Determine the [X, Y] coordinate at the center of the cell enclosing the given text.  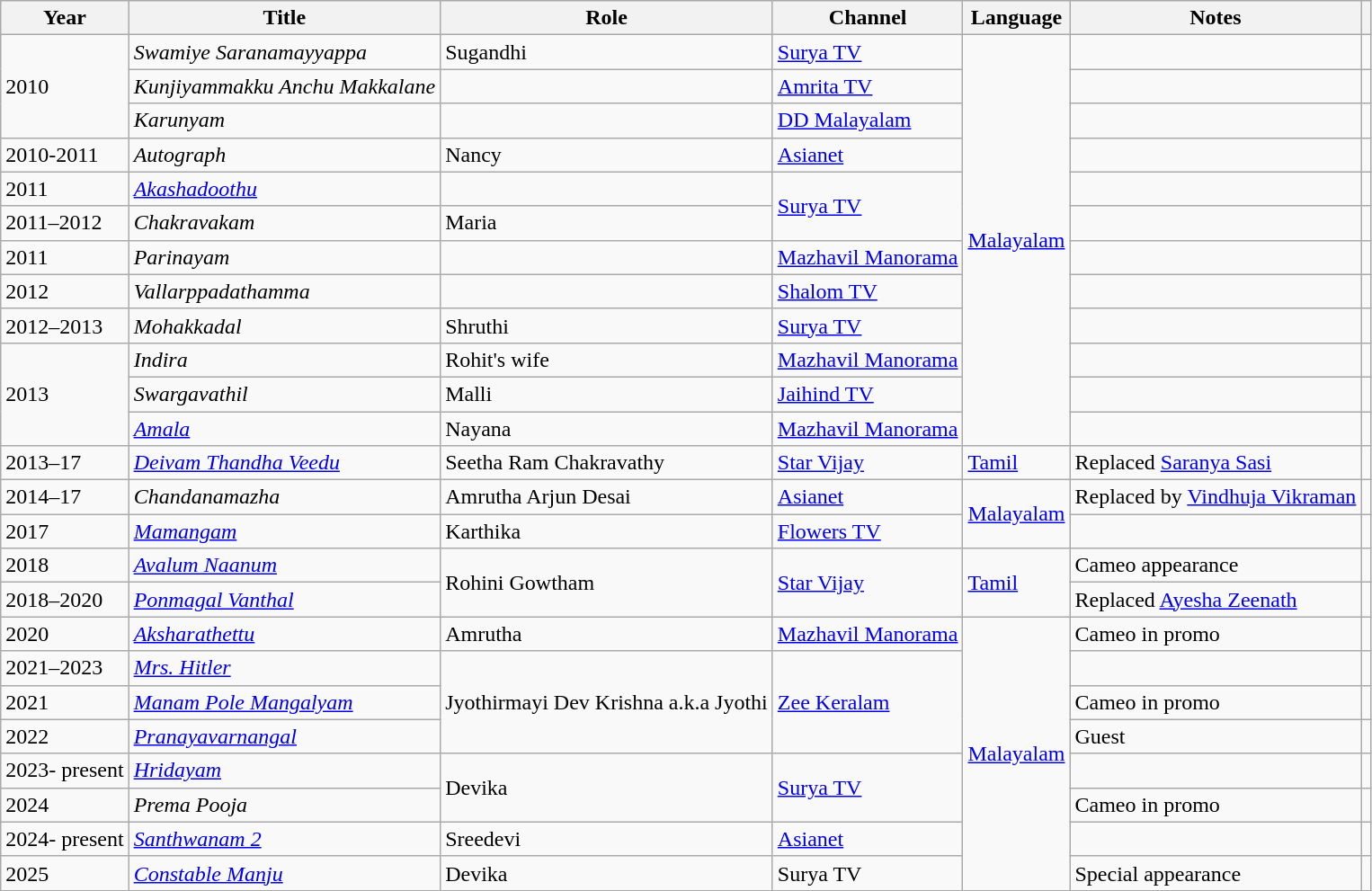
Swamiye Saranamayyappa [284, 52]
Replaced by Vindhuja Vikraman [1216, 497]
Kunjiyammakku Anchu Makkalane [284, 86]
Amrutha [607, 634]
Amrutha Arjun Desai [607, 497]
Parinayam [284, 257]
Manam Pole Mangalyam [284, 702]
Mrs. Hitler [284, 668]
Shruthi [607, 325]
Amala [284, 429]
Indira [284, 360]
2023- present [65, 771]
Deivam Thandha Veedu [284, 463]
Jaihind TV [868, 394]
Constable Manju [284, 873]
2013–17 [65, 463]
Maria [607, 223]
Language [1016, 18]
Shalom TV [868, 291]
2020 [65, 634]
2012 [65, 291]
Rohini Gowtham [607, 583]
Karunyam [284, 120]
2022 [65, 736]
Ponmagal Vanthal [284, 600]
Malli [607, 394]
Replaced Saranya Sasi [1216, 463]
Sreedevi [607, 839]
Year [65, 18]
Mamangam [284, 531]
Hridayam [284, 771]
Pranayavarnangal [284, 736]
Mohakkadal [284, 325]
Amrita TV [868, 86]
Notes [1216, 18]
Guest [1216, 736]
2014–17 [65, 497]
Karthika [607, 531]
Channel [868, 18]
2024 [65, 805]
Akashadoothu [284, 189]
Aksharathettu [284, 634]
2010-2011 [65, 155]
DD Malayalam [868, 120]
Replaced Ayesha Zeenath [1216, 600]
Jyothirmayi Dev Krishna a.k.a Jyothi [607, 702]
Santhwanam 2 [284, 839]
Swargavathil [284, 394]
2021–2023 [65, 668]
2025 [65, 873]
2012–2013 [65, 325]
Chakravakam [284, 223]
Seetha Ram Chakravathy [607, 463]
2013 [65, 394]
2024- present [65, 839]
Avalum Naanum [284, 566]
Flowers TV [868, 531]
Cameo appearance [1216, 566]
Zee Keralam [868, 702]
2018–2020 [65, 600]
Nancy [607, 155]
2010 [65, 86]
Nayana [607, 429]
Prema Pooja [284, 805]
Role [607, 18]
Chandanamazha [284, 497]
2018 [65, 566]
Title [284, 18]
Vallarppadathamma [284, 291]
Autograph [284, 155]
2021 [65, 702]
Rohit's wife [607, 360]
Sugandhi [607, 52]
2011–2012 [65, 223]
Special appearance [1216, 873]
2017 [65, 531]
